From the cell containing the given text, extract its center point as [x, y] coordinate. 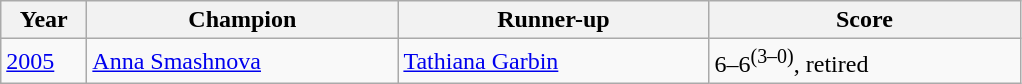
6–6(3–0), retired [864, 62]
2005 [44, 62]
Champion [242, 20]
Score [864, 20]
Year [44, 20]
Tathiana Garbin [554, 62]
Runner-up [554, 20]
Anna Smashnova [242, 62]
